From the cell containing the given text, extract its center point as (x, y) coordinate. 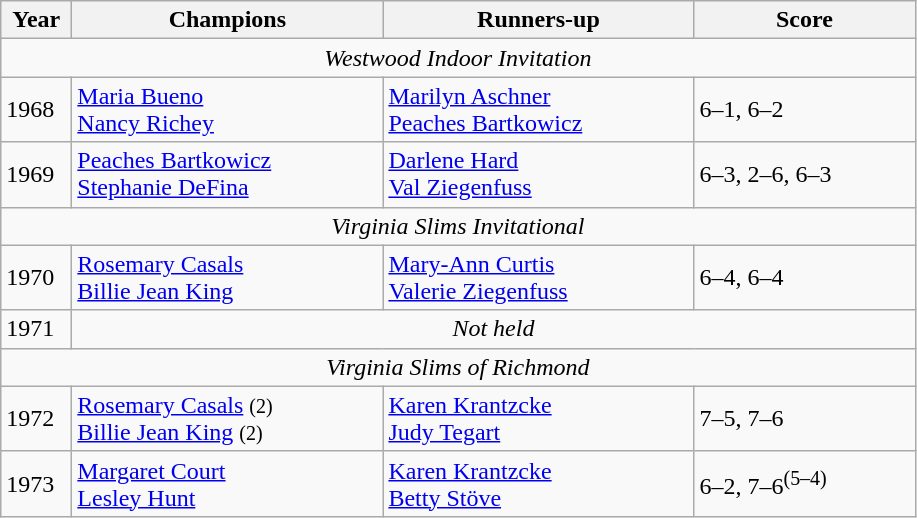
Runners-up (538, 20)
6–3, 2–6, 6–3 (804, 174)
6–2, 7–6(5–4) (804, 484)
Rosemary Casals Billie Jean King (228, 278)
Mary-Ann Curtis Valerie Ziegenfuss (538, 278)
1973 (36, 484)
Year (36, 20)
1968 (36, 110)
Not held (494, 329)
Darlene Hard Val Ziegenfuss (538, 174)
Karen Krantzcke Betty Stöve (538, 484)
Champions (228, 20)
Virginia Slims of Richmond (458, 367)
Westwood Indoor Invitation (458, 58)
7–5, 7–6 (804, 418)
Karen Krantzcke Judy Tegart (538, 418)
Peaches Bartkowicz Stephanie DeFina (228, 174)
Score (804, 20)
Maria Bueno Nancy Richey (228, 110)
6–1, 6–2 (804, 110)
Rosemary Casals (2) Billie Jean King (2) (228, 418)
1970 (36, 278)
1972 (36, 418)
6–4, 6–4 (804, 278)
Virginia Slims Invitational (458, 226)
1971 (36, 329)
Marilyn Aschner Peaches Bartkowicz (538, 110)
1969 (36, 174)
Margaret Court Lesley Hunt (228, 484)
